Detect which cell encompasses the target text, then output its (X, Y) center coordinate. 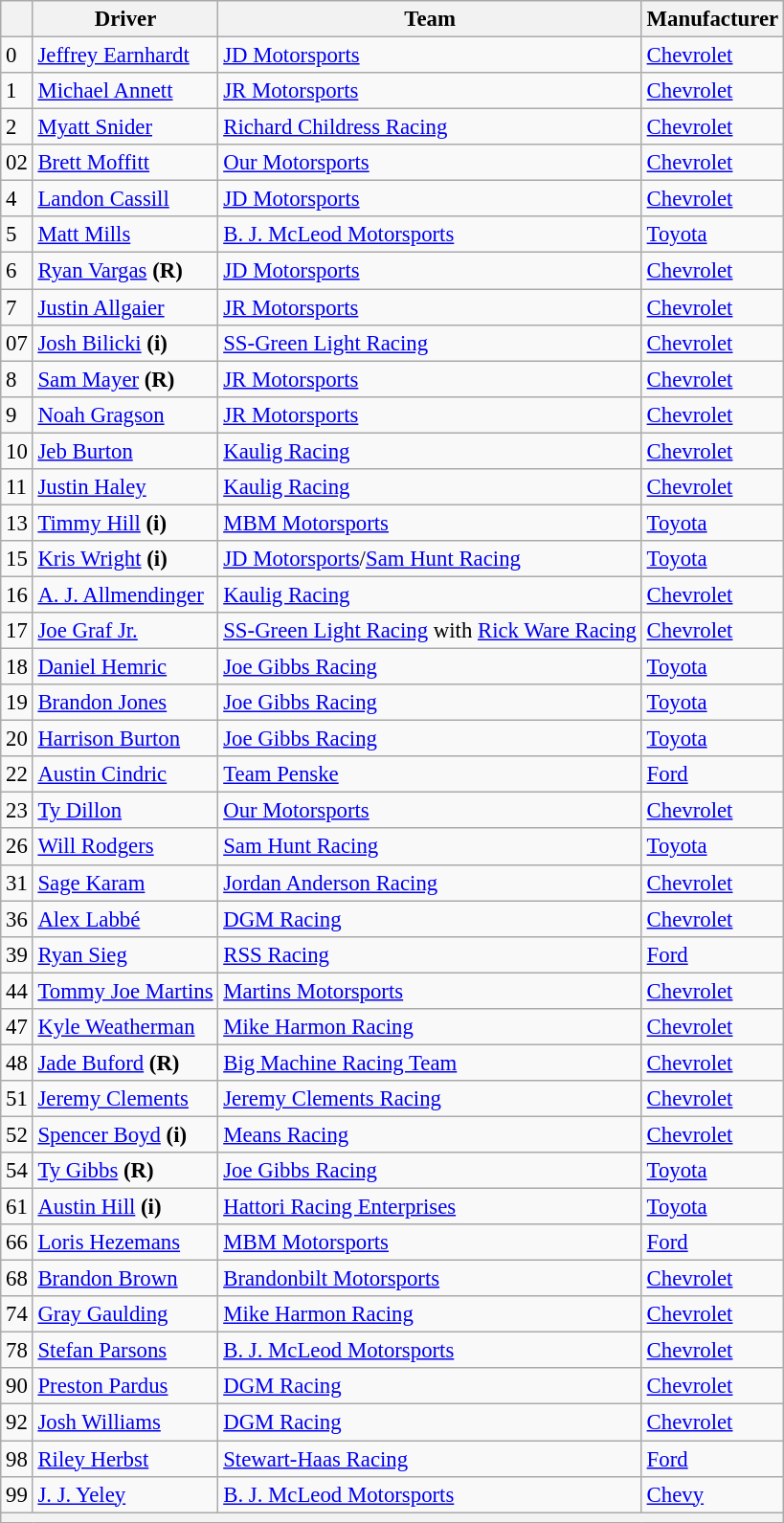
Kris Wright (i) (125, 559)
Jeb Burton (125, 451)
15 (17, 559)
Sage Karam (125, 883)
68 (17, 1279)
20 (17, 739)
0 (17, 56)
52 (17, 1134)
22 (17, 774)
Chevy (712, 1494)
18 (17, 667)
48 (17, 1063)
Brett Moffitt (125, 163)
Justin Haley (125, 487)
Spencer Boyd (i) (125, 1134)
Jeremy Clements Racing (430, 1099)
44 (17, 991)
19 (17, 703)
Sam Hunt Racing (430, 847)
36 (17, 919)
1 (17, 91)
8 (17, 379)
90 (17, 1387)
Means Racing (430, 1134)
Stefan Parsons (125, 1351)
Josh Williams (125, 1422)
JD Motorsports/Sam Hunt Racing (430, 559)
Alex Labbé (125, 919)
Tommy Joe Martins (125, 991)
61 (17, 1207)
2 (17, 127)
Richard Childress Racing (430, 127)
Brandonbilt Motorsports (430, 1279)
Jade Buford (R) (125, 1063)
Martins Motorsports (430, 991)
Ty Gibbs (R) (125, 1171)
Myatt Snider (125, 127)
Michael Annett (125, 91)
07 (17, 343)
Stewart-Haas Racing (430, 1459)
17 (17, 631)
Jordan Anderson Racing (430, 883)
Ty Dillon (125, 811)
Big Machine Racing Team (430, 1063)
Will Rodgers (125, 847)
74 (17, 1314)
Manufacturer (712, 19)
A. J. Allmendinger (125, 594)
02 (17, 163)
5 (17, 235)
Loris Hezemans (125, 1243)
26 (17, 847)
99 (17, 1494)
Josh Bilicki (i) (125, 343)
Team (430, 19)
9 (17, 414)
Ryan Vargas (R) (125, 271)
Landon Cassill (125, 199)
Jeffrey Earnhardt (125, 56)
SS-Green Light Racing with Rick Ware Racing (430, 631)
J. J. Yeley (125, 1494)
51 (17, 1099)
Sam Mayer (R) (125, 379)
Hattori Racing Enterprises (430, 1207)
Preston Pardus (125, 1387)
13 (17, 523)
Justin Allgaier (125, 307)
54 (17, 1171)
39 (17, 954)
Driver (125, 19)
Riley Herbst (125, 1459)
47 (17, 1027)
7 (17, 307)
Team Penske (430, 774)
Brandon Brown (125, 1279)
4 (17, 199)
11 (17, 487)
Kyle Weatherman (125, 1027)
23 (17, 811)
78 (17, 1351)
Joe Graf Jr. (125, 631)
Ryan Sieg (125, 954)
Austin Cindric (125, 774)
Gray Gaulding (125, 1314)
Daniel Hemric (125, 667)
6 (17, 271)
Brandon Jones (125, 703)
Noah Gragson (125, 414)
Harrison Burton (125, 739)
98 (17, 1459)
16 (17, 594)
31 (17, 883)
Austin Hill (i) (125, 1207)
66 (17, 1243)
Timmy Hill (i) (125, 523)
92 (17, 1422)
Jeremy Clements (125, 1099)
RSS Racing (430, 954)
SS-Green Light Racing (430, 343)
10 (17, 451)
Matt Mills (125, 235)
